Identify which cell holds the provided text, then report its (x, y) central coordinate. 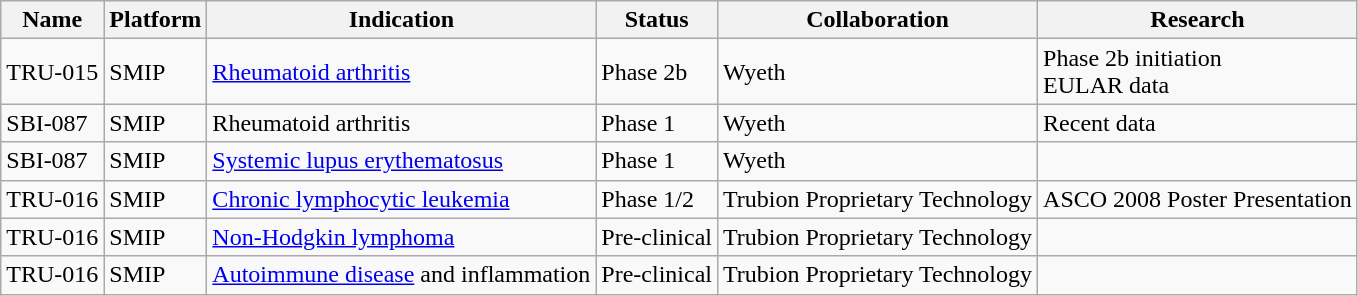
ASCO 2008 Poster Presentation (1198, 199)
Platform (156, 20)
Collaboration (878, 20)
TRU-015 (52, 72)
Phase 2b initiationEULAR data (1198, 72)
Phase 1/2 (657, 199)
Indication (402, 20)
Non-Hodgkin lymphoma (402, 237)
Autoimmune disease and inflammation (402, 275)
Research (1198, 20)
Phase 2b (657, 72)
Systemic lupus erythematosus (402, 161)
Status (657, 20)
Chronic lymphocytic leukemia (402, 199)
Recent data (1198, 123)
Name (52, 20)
